Locate the cell with the specified text and output its [X, Y] center coordinate. 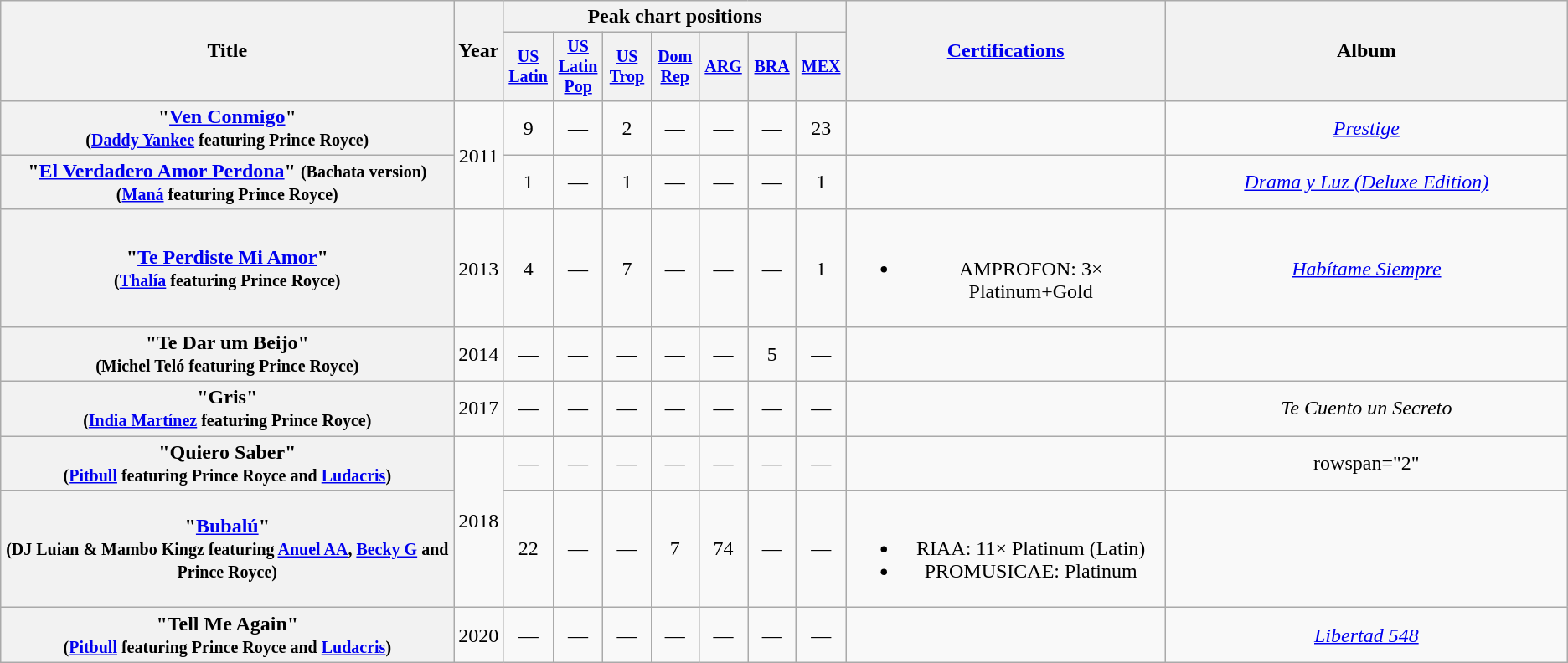
"Bubalú" (DJ Luian & Mambo Kingz featuring Anuel AA, Becky G and Prince Royce) [228, 549]
"Quiero Saber" (Pitbull featuring Prince Royce and Ludacris) [228, 464]
"Tell Me Again" (Pitbull featuring Prince Royce and Ludacris) [228, 635]
Certifications [1006, 51]
5 [772, 353]
Te Cuento un Secreto [1366, 409]
USTrop [627, 67]
74 [724, 549]
"El Verdadero Amor Perdona" (Bachata version) (Maná featuring Prince Royce) [228, 182]
Libertad 548 [1366, 635]
Habítame Siempre [1366, 268]
"Te Perdiste Mi Amor" (Thalía featuring Prince Royce) [228, 268]
BRA [772, 67]
23 [821, 127]
USLatin [528, 67]
2017 [479, 409]
ARG [724, 67]
"Gris" (India Martínez featuring Prince Royce) [228, 409]
rowspan="2" [1366, 464]
9 [528, 127]
RIAA: 11× Platinum (Latin)PROMUSICAE: Platinum [1006, 549]
Dom Rep [675, 67]
Prestige [1366, 127]
"Ven Conmigo" (Daddy Yankee featuring Prince Royce) [228, 127]
2 [627, 127]
2014 [479, 353]
2020 [479, 635]
Title [228, 51]
2013 [479, 268]
Drama y Luz (Deluxe Edition) [1366, 182]
22 [528, 549]
"Te Dar um Beijo" (Michel Teló featuring Prince Royce) [228, 353]
US Latin Pop [578, 67]
MEX [821, 67]
AMPROFON: 3× Platinum+Gold [1006, 268]
Album [1366, 51]
2018 [479, 522]
2011 [479, 155]
Peak chart positions [675, 17]
Year [479, 51]
4 [528, 268]
